Return [x, y] of the center of cell containing provided text 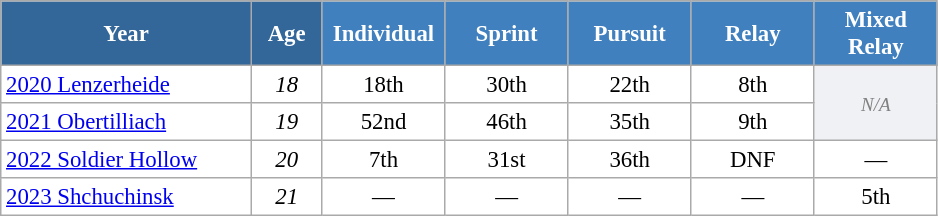
35th [630, 122]
Individual [384, 34]
2022 Soldier Hollow [126, 160]
18th [384, 85]
2021 Obertilliach [126, 122]
Age [286, 34]
9th [752, 122]
19 [286, 122]
31st [506, 160]
DNF [752, 160]
Sprint [506, 34]
52nd [384, 122]
Mixed Relay [876, 34]
36th [630, 160]
2023 Shchuchinsk [126, 197]
Relay [752, 34]
5th [876, 197]
N/A [876, 104]
Pursuit [630, 34]
21 [286, 197]
20 [286, 160]
30th [506, 85]
7th [384, 160]
2020 Lenzerheide [126, 85]
18 [286, 85]
46th [506, 122]
8th [752, 85]
22th [630, 85]
Year [126, 34]
